Search for the cell housing the specified text and yield its (X, Y) center coordinate. 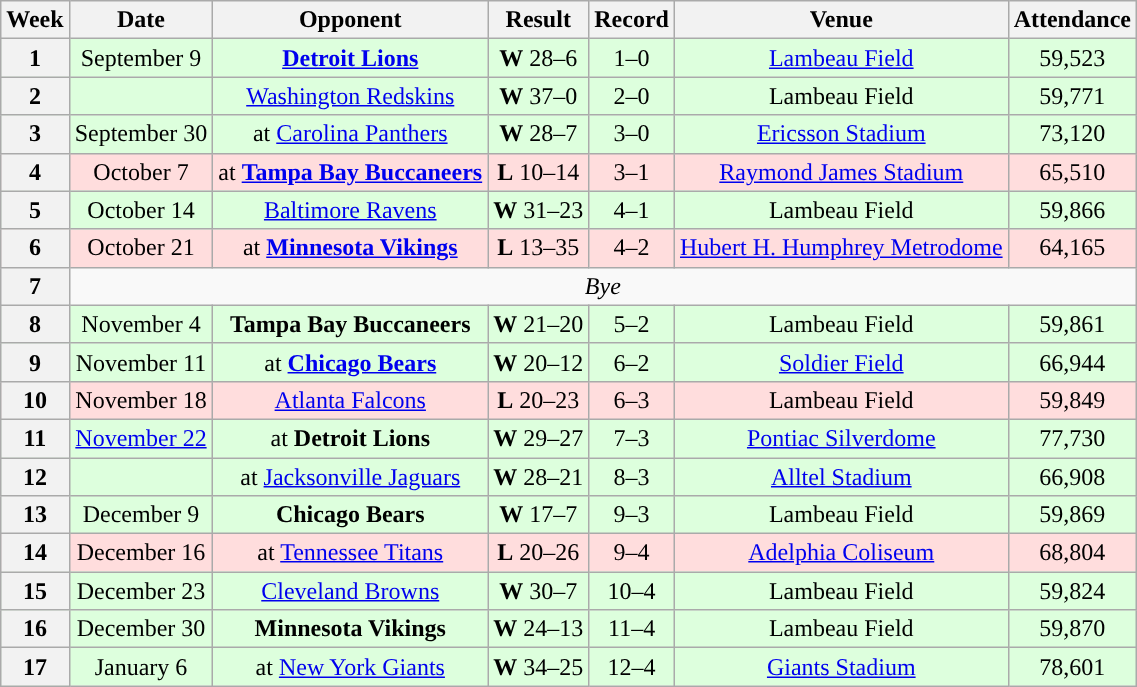
1–0 (632, 58)
at Minnesota Vikings (350, 248)
W 21–20 (538, 324)
59,861 (1072, 324)
Bye (602, 286)
65,510 (1072, 172)
73,120 (1072, 134)
4 (35, 172)
December 23 (141, 591)
64,165 (1072, 248)
Giants Stadium (841, 667)
7–3 (632, 438)
17 (35, 667)
Detroit Lions (350, 58)
6 (35, 248)
November 22 (141, 438)
3 (35, 134)
2–0 (632, 96)
Raymond James Stadium (841, 172)
1 (35, 58)
W 17–7 (538, 515)
13 (35, 515)
59,869 (1072, 515)
66,908 (1072, 477)
Chicago Bears (350, 515)
8 (35, 324)
W 24–13 (538, 629)
W 37–0 (538, 96)
5 (35, 210)
Venue (841, 20)
59,849 (1072, 400)
16 (35, 629)
9–3 (632, 515)
L 10–14 (538, 172)
W 28–7 (538, 134)
W 28–6 (538, 58)
Washington Redskins (350, 96)
59,771 (1072, 96)
October 14 (141, 210)
Minnesota Vikings (350, 629)
W 34–25 (538, 667)
at New York Giants (350, 667)
L 20–23 (538, 400)
7 (35, 286)
10–4 (632, 591)
Result (538, 20)
Adelphia Coliseum (841, 553)
at Carolina Panthers (350, 134)
at Detroit Lions (350, 438)
Ericsson Stadium (841, 134)
10 (35, 400)
14 (35, 553)
66,944 (1072, 362)
September 30 (141, 134)
11 (35, 438)
L 13–35 (538, 248)
59,866 (1072, 210)
12–4 (632, 667)
at Jacksonville Jaguars (350, 477)
Date (141, 20)
78,601 (1072, 667)
W 28–21 (538, 477)
Soldier Field (841, 362)
W 31–23 (538, 210)
October 7 (141, 172)
January 6 (141, 667)
Opponent (350, 20)
11–4 (632, 629)
October 21 (141, 248)
3–1 (632, 172)
September 9 (141, 58)
Atlanta Falcons (350, 400)
Attendance (1072, 20)
November 18 (141, 400)
at Tampa Bay Buccaneers (350, 172)
68,804 (1072, 553)
Cleveland Browns (350, 591)
Week (35, 20)
W 30–7 (538, 591)
November 4 (141, 324)
Record (632, 20)
12 (35, 477)
December 16 (141, 553)
December 30 (141, 629)
3–0 (632, 134)
Pontiac Silverdome (841, 438)
L 20–26 (538, 553)
77,730 (1072, 438)
Baltimore Ravens (350, 210)
2 (35, 96)
59,523 (1072, 58)
6–2 (632, 362)
Alltel Stadium (841, 477)
9 (35, 362)
at Tennessee Titans (350, 553)
November 11 (141, 362)
59,870 (1072, 629)
Hubert H. Humphrey Metrodome (841, 248)
15 (35, 591)
Tampa Bay Buccaneers (350, 324)
8–3 (632, 477)
9–4 (632, 553)
5–2 (632, 324)
4–1 (632, 210)
59,824 (1072, 591)
W 20–12 (538, 362)
December 9 (141, 515)
6–3 (632, 400)
4–2 (632, 248)
at Chicago Bears (350, 362)
W 29–27 (538, 438)
